Search for the cell housing the specified text and yield its [x, y] center coordinate. 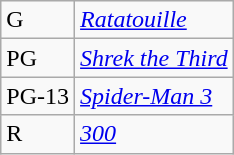
Ratatouille [154, 20]
PG [38, 58]
G [38, 20]
R [38, 134]
300 [154, 134]
PG-13 [38, 96]
Spider-Man 3 [154, 96]
Shrek the Third [154, 58]
